Search for the cell housing the specified text and yield its (X, Y) center coordinate. 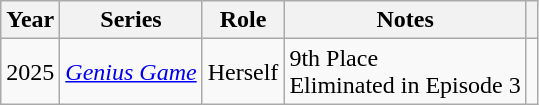
9th Place Eliminated in Episode 3 (405, 72)
Year (30, 20)
Series (131, 20)
Notes (405, 20)
Genius Game (131, 72)
2025 (30, 72)
Herself (243, 72)
Role (243, 20)
